Return the (x, y) coordinate for the center point of the cell that contains the specified text.  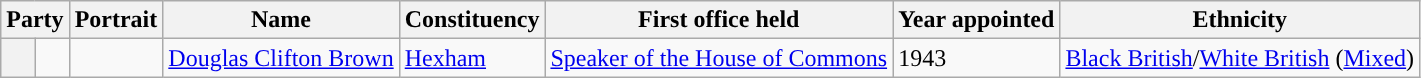
Douglas Clifton Brown (281, 58)
1943 (976, 58)
Year appointed (976, 20)
Name (281, 20)
Black British/White British (Mixed) (1240, 58)
Speaker of the House of Commons (719, 58)
Party (35, 20)
Hexham (472, 58)
Ethnicity (1240, 20)
Portrait (116, 20)
Constituency (472, 20)
First office held (719, 20)
